Return [X, Y] of the center of cell containing provided text 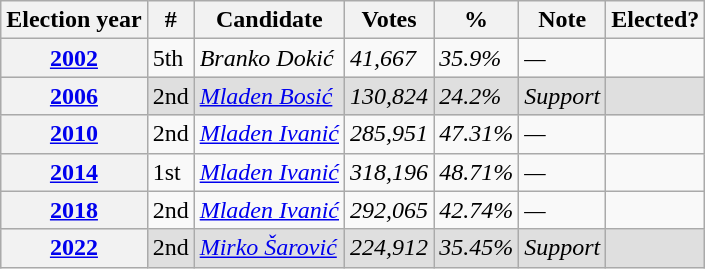
2006 [74, 96]
2022 [74, 248]
292,065 [390, 210]
24.2% [476, 96]
Election year [74, 20]
% [476, 20]
41,667 [390, 58]
35.9% [476, 58]
Note [562, 20]
Votes [390, 20]
1st [170, 172]
5th [170, 58]
Candidate [269, 20]
2014 [74, 172]
Mirko Šarović [269, 248]
285,951 [390, 134]
48.71% [476, 172]
2018 [74, 210]
Mladen Bosić [269, 96]
Branko Dokić [269, 58]
224,912 [390, 248]
130,824 [390, 96]
42.74% [476, 210]
2010 [74, 134]
35.45% [476, 248]
Elected? [656, 20]
318,196 [390, 172]
2002 [74, 58]
47.31% [476, 134]
# [170, 20]
